Return (X, Y) of the center of cell containing provided text 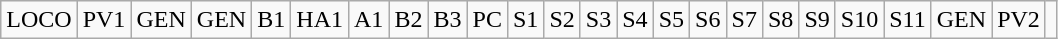
S6 (708, 20)
HA1 (320, 20)
S11 (908, 20)
B1 (272, 20)
LOCO (39, 20)
S8 (780, 20)
S3 (598, 20)
S2 (562, 20)
PC (487, 20)
PV1 (104, 20)
B3 (448, 20)
PV2 (1019, 20)
B2 (408, 20)
S9 (817, 20)
S1 (525, 20)
S10 (859, 20)
S7 (744, 20)
S5 (671, 20)
S4 (635, 20)
A1 (368, 20)
